Provide the (X, Y) coordinate of the cell's center where the given text is located.  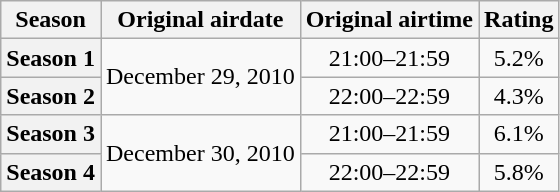
5.2% (519, 58)
Season 2 (51, 96)
December 29, 2010 (200, 77)
Season 1 (51, 58)
4.3% (519, 96)
Original airdate (200, 20)
6.1% (519, 134)
Season 3 (51, 134)
December 30, 2010 (200, 153)
Original airtime (389, 20)
5.8% (519, 172)
Rating (519, 20)
Season (51, 20)
Season 4 (51, 172)
